Output the (x, y) coordinate of the center of the cell containing the given text.  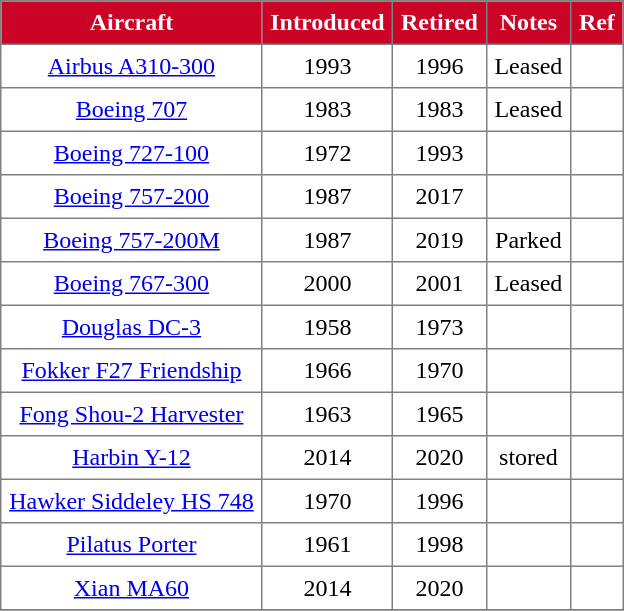
1958 (328, 327)
Fong Shou-2 Harvester (132, 414)
Harbin Y-12 (132, 458)
Notes (528, 23)
Retired (440, 23)
stored (528, 458)
1966 (328, 371)
Introduced (328, 23)
1998 (440, 545)
2001 (440, 284)
1961 (328, 545)
1973 (440, 327)
2000 (328, 284)
2017 (440, 197)
Parked (528, 240)
Xian MA60 (132, 588)
1972 (328, 153)
Fokker F27 Friendship (132, 371)
Boeing 767-300 (132, 284)
Airbus A310-300 (132, 66)
Hawker Siddeley HS 748 (132, 501)
1965 (440, 414)
Ref (597, 23)
Pilatus Porter (132, 545)
Boeing 707 (132, 110)
Boeing 757-200M (132, 240)
Boeing 757-200 (132, 197)
Boeing 727-100 (132, 153)
1963 (328, 414)
Aircraft (132, 23)
2019 (440, 240)
Douglas DC-3 (132, 327)
